Return the [x, y] coordinate for the center point of the cell that contains the specified text.  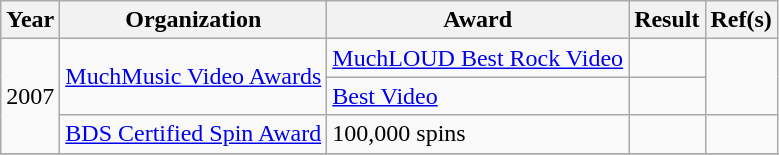
Award [478, 20]
Ref(s) [741, 20]
Best Video [478, 96]
MuchMusic Video Awards [194, 77]
Result [667, 20]
MuchLOUD Best Rock Video [478, 58]
Year [30, 20]
2007 [30, 96]
BDS Certified Spin Award [194, 134]
Organization [194, 20]
100,000 spins [478, 134]
